Pinpoint the cell where the given text exists, returning its [X, Y] midpoint coordinate. 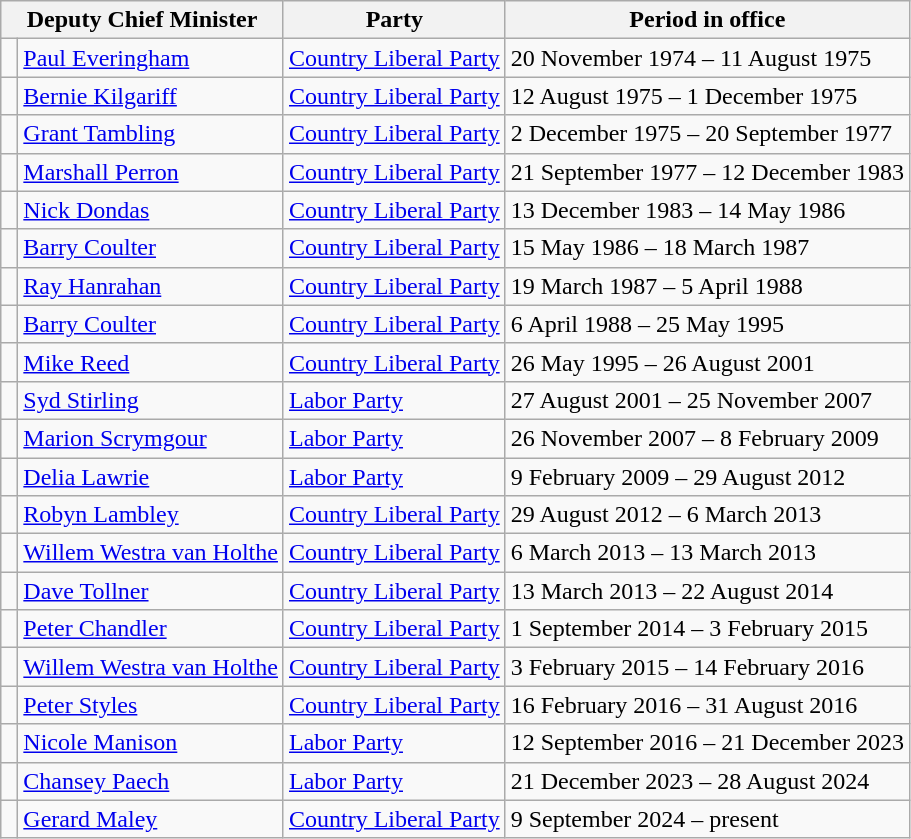
1 September 2014 – 3 February 2015 [707, 629]
26 May 1995 – 26 August 2001 [707, 362]
12 September 2016 – 21 December 2023 [707, 743]
Syd Stirling [151, 400]
Mike Reed [151, 362]
26 November 2007 – 8 February 2009 [707, 438]
Peter Styles [151, 705]
Ray Hanrahan [151, 286]
Gerard Maley [151, 819]
13 March 2013 – 22 August 2014 [707, 591]
16 February 2016 – 31 August 2016 [707, 705]
29 August 2012 – 6 March 2013 [707, 515]
Marion Scrymgour [151, 438]
9 February 2009 – 29 August 2012 [707, 477]
Party [394, 20]
19 March 1987 – 5 April 1988 [707, 286]
Delia Lawrie [151, 477]
20 November 1974 – 11 August 1975 [707, 58]
21 December 2023 – 28 August 2024 [707, 781]
Dave Tollner [151, 591]
Robyn Lambley [151, 515]
12 August 1975 – 1 December 1975 [707, 96]
Deputy Chief Minister [142, 20]
15 May 1986 – 18 March 1987 [707, 248]
Grant Tambling [151, 134]
Peter Chandler [151, 629]
13 December 1983 – 14 May 1986 [707, 210]
Nicole Manison [151, 743]
Bernie Kilgariff [151, 96]
Period in office [707, 20]
Paul Everingham [151, 58]
6 March 2013 – 13 March 2013 [707, 553]
9 September 2024 – present [707, 819]
27 August 2001 – 25 November 2007 [707, 400]
2 December 1975 – 20 September 1977 [707, 134]
21 September 1977 – 12 December 1983 [707, 172]
3 February 2015 – 14 February 2016 [707, 667]
Chansey Paech [151, 781]
Marshall Perron [151, 172]
6 April 1988 – 25 May 1995 [707, 324]
Nick Dondas [151, 210]
